Determine the (x, y) coordinate at the center of the cell enclosing the given text.  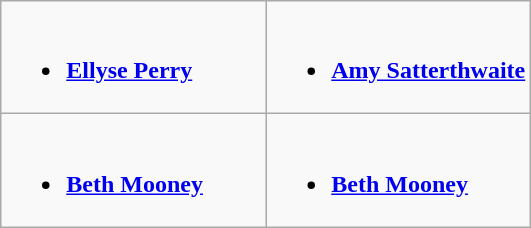
Amy Satterthwaite (398, 58)
Ellyse Perry (134, 58)
